Return [X, Y] of the center of cell containing provided text 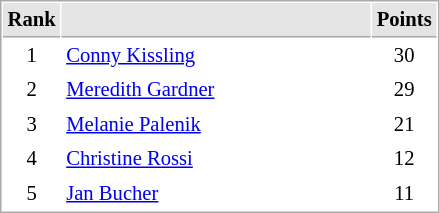
3 [32, 124]
Points [404, 20]
11 [404, 194]
30 [404, 56]
Melanie Palenik [216, 124]
29 [404, 90]
Jan Bucher [216, 194]
21 [404, 124]
Meredith Gardner [216, 90]
5 [32, 194]
Conny Kissling [216, 56]
Christine Rossi [216, 158]
1 [32, 56]
Rank [32, 20]
4 [32, 158]
12 [404, 158]
2 [32, 90]
